Pinpoint the cell where the given text exists, returning its (x, y) midpoint coordinate. 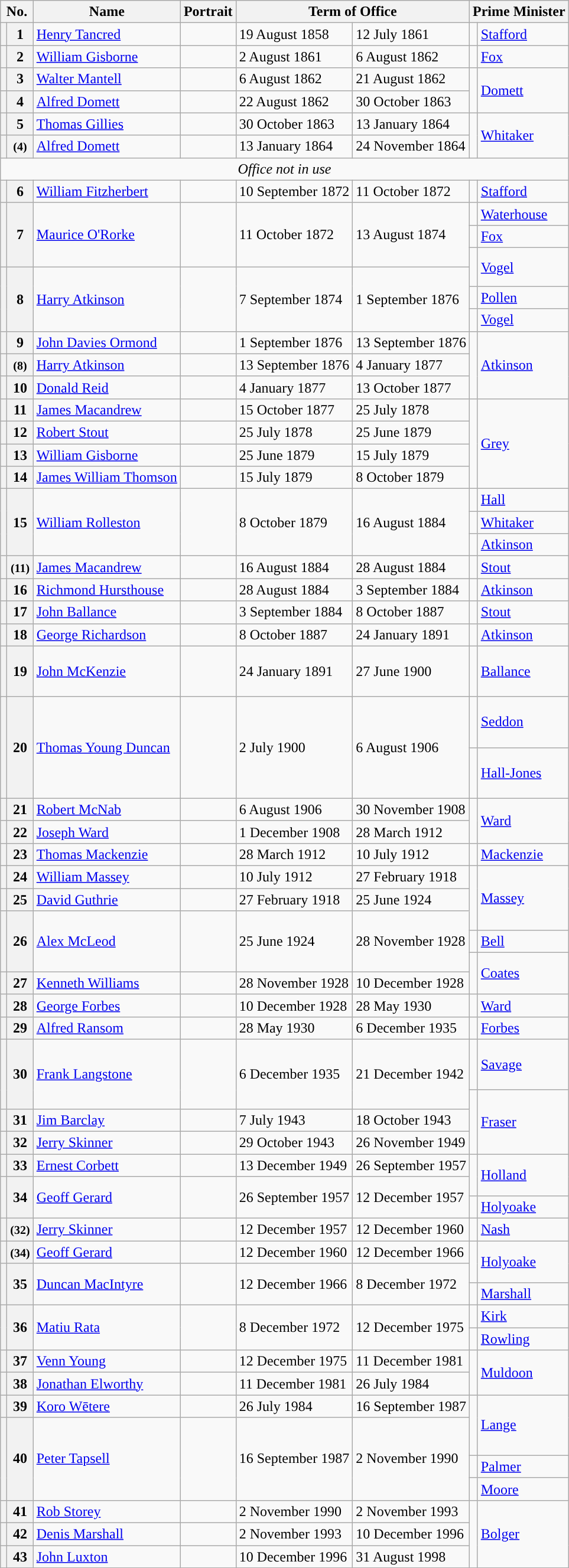
Jim Barclay (106, 1121)
George Forbes (106, 1005)
33 (20, 1165)
(32) (20, 1230)
Kenneth Williams (106, 983)
Forbes (523, 1028)
Duncan MacIntyre (106, 1285)
Peter Tapsell (106, 1459)
19 August 1858 (294, 34)
29 October 1943 (294, 1143)
Rob Storey (106, 1511)
Moore (523, 1489)
Thomas Mackenzie (106, 854)
(8) (20, 365)
5 (20, 124)
12 (20, 432)
32 (20, 1143)
1 December 1908 (294, 832)
42 (20, 1534)
18 October 1943 (411, 1121)
Domett (523, 90)
Pollen (523, 298)
William Rolleston (106, 522)
31 August 1998 (411, 1557)
Hall (523, 500)
John Davies Ormond (106, 342)
41 (20, 1511)
Marshall (523, 1294)
Bell (523, 941)
(34) (20, 1252)
13 October 1877 (411, 387)
(11) (20, 567)
13 August 1874 (411, 235)
Rowling (523, 1339)
26 November 1949 (411, 1143)
21 August 1862 (411, 79)
Muldoon (523, 1373)
36 (20, 1328)
18 (20, 635)
22 (20, 832)
Ballance (523, 671)
Bolger (523, 1534)
Office not in use (285, 169)
7 July 1943 (294, 1121)
37 (20, 1361)
26 (20, 942)
Term of Office (352, 12)
Waterhouse (523, 214)
13 (20, 455)
6 (20, 191)
Nash (523, 1230)
Portrait (208, 12)
Kirk (523, 1317)
Robert McNab (106, 809)
34 (20, 1197)
35 (20, 1285)
Thomas Gillies (106, 124)
15 October 1877 (294, 410)
40 (20, 1459)
17 (20, 612)
39 (20, 1406)
Koro Wētere (106, 1406)
Name (106, 12)
Holland (523, 1175)
David Guthrie (106, 899)
Richmond Hursthouse (106, 590)
23 (20, 854)
22 August 1862 (294, 102)
Savage (523, 1064)
10 September 1872 (294, 191)
43 (20, 1557)
25 (20, 899)
1 (20, 34)
Ernest Corbett (106, 1165)
John McKenzie (106, 671)
Matiu Rata (106, 1328)
William Massey (106, 877)
3 (20, 79)
Thomas Young Duncan (106, 747)
31 (20, 1121)
15 (20, 522)
Denis Marshall (106, 1534)
24 November 1864 (411, 146)
Joseph Ward (106, 832)
Coates (523, 973)
21 December 1942 (411, 1074)
38 (20, 1384)
8 (20, 299)
Alex McLeod (106, 942)
29 (20, 1028)
12 July 1861 (411, 34)
Palmer (523, 1466)
2 (20, 57)
William Fitzherbert (106, 191)
7 September 1874 (294, 299)
13 December 1949 (294, 1165)
Massey (523, 897)
10 (20, 387)
Mackenzie (523, 854)
John Ballance (106, 612)
4 (20, 102)
Robert Stout (106, 432)
28 (20, 1005)
Maurice O'Rorke (106, 235)
Donald Reid (106, 387)
30 (20, 1074)
Prime Minister (519, 12)
Grey (523, 443)
No. (17, 12)
George Richardson (106, 635)
Walter Mantell (106, 79)
John Luxton (106, 1557)
Hall-Jones (523, 773)
16 (20, 590)
11 (20, 410)
Jonathan Elworthy (106, 1384)
2 July 1900 (294, 747)
9 (20, 342)
Henry Tancred (106, 34)
24 (20, 877)
20 (20, 747)
19 (20, 671)
Seddon (523, 722)
27 June 1900 (411, 671)
30 November 1908 (411, 809)
Venn Young (106, 1361)
(4) (20, 146)
Lange (523, 1425)
27 (20, 983)
7 (20, 235)
14 (20, 478)
21 (20, 809)
2 August 1861 (294, 57)
Fraser (523, 1122)
James William Thomson (106, 478)
Frank Langstone (106, 1074)
Alfred Ransom (106, 1028)
